Scan for the cell matching the given text and deliver its (X, Y) coordinate at center. 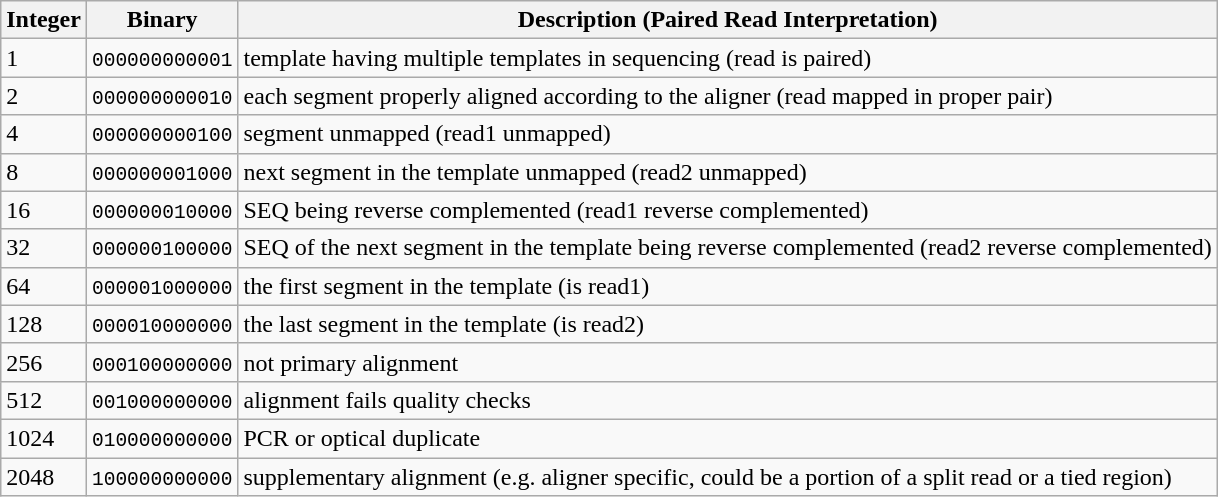
PCR or optical duplicate (728, 438)
16 (44, 210)
8 (44, 172)
010000000000 (162, 438)
Integer (44, 20)
000000001000 (162, 172)
next segment in the template unmapped (read2 unmapped) (728, 172)
Binary (162, 20)
64 (44, 286)
Description (Paired Read Interpretation) (728, 20)
000100000000 (162, 362)
SEQ being reverse complemented (read1 reverse complemented) (728, 210)
2 (44, 96)
1024 (44, 438)
100000000000 (162, 477)
000000100000 (162, 248)
segment unmapped (read1 unmapped) (728, 134)
000010000000 (162, 324)
001000000000 (162, 400)
000000010000 (162, 210)
32 (44, 248)
000001000000 (162, 286)
128 (44, 324)
256 (44, 362)
alignment fails quality checks (728, 400)
1 (44, 58)
supplementary alignment (e.g. aligner specific, could be a portion of a split read or a tied region) (728, 477)
4 (44, 134)
000000000100 (162, 134)
the last segment in the template (is read2) (728, 324)
template having multiple templates in sequencing (read is paired) (728, 58)
2048 (44, 477)
SEQ of the next segment in the template being reverse complemented (read2 reverse complemented) (728, 248)
each segment properly aligned according to the aligner (read mapped in proper pair) (728, 96)
512 (44, 400)
the first segment in the template (is read1) (728, 286)
000000000010 (162, 96)
not primary alignment (728, 362)
000000000001 (162, 58)
